Pinpoint the cell where the given text exists, returning its (X, Y) midpoint coordinate. 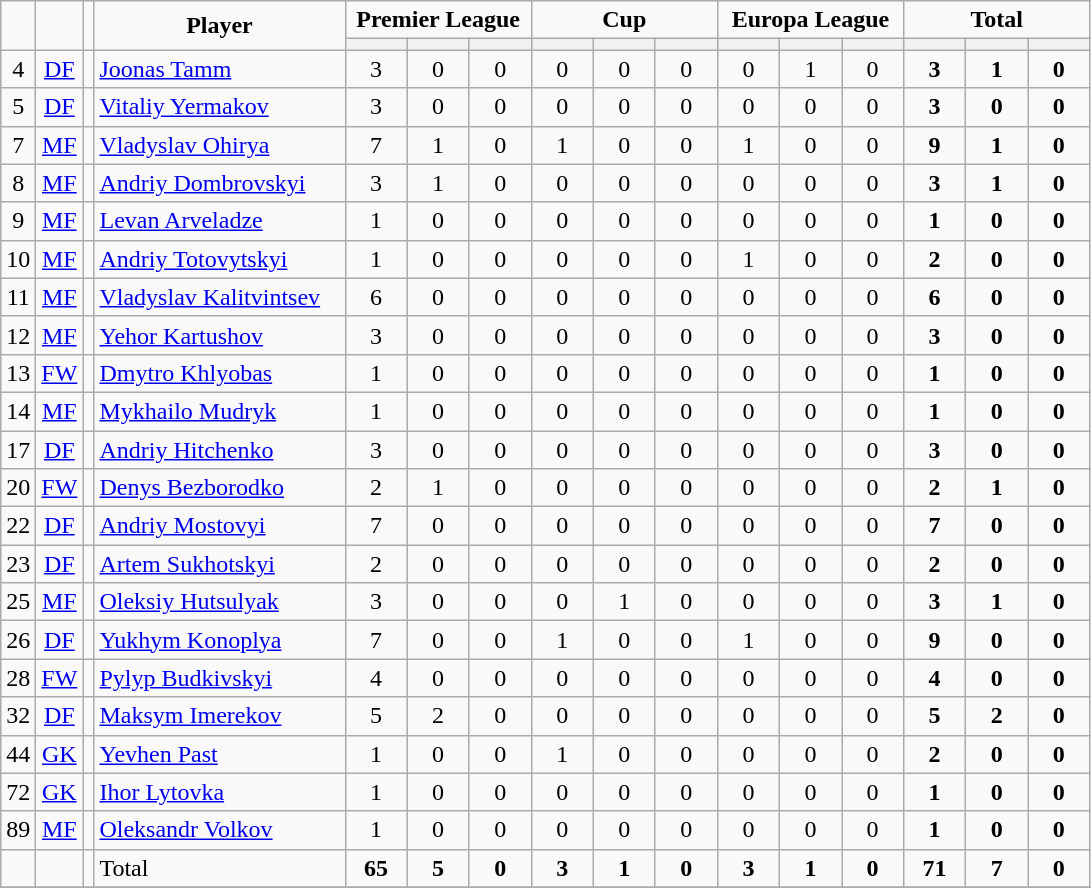
12 (18, 335)
Oleksandr Volkov (220, 830)
23 (18, 564)
14 (18, 411)
Player (220, 26)
Cup (624, 20)
Joonas Tamm (220, 69)
Andriy Dombrovskyi (220, 183)
Levan Arveladze (220, 221)
Europa League (810, 20)
89 (18, 830)
Andriy Totovytskyi (220, 259)
Ihor Lytovka (220, 792)
Yukhym Konoplya (220, 640)
32 (18, 716)
17 (18, 449)
Oleksiy Hutsulyak (220, 602)
Denys Bezborodko (220, 488)
Premier League (438, 20)
10 (18, 259)
20 (18, 488)
Vladyslav Ohirya (220, 145)
44 (18, 754)
71 (935, 868)
11 (18, 297)
Dmytro Khlyobas (220, 373)
26 (18, 640)
Yehor Kartushov (220, 335)
Vitaliy Yermakov (220, 107)
25 (18, 602)
Andriy Hitchenko (220, 449)
13 (18, 373)
28 (18, 678)
Andriy Mostovyi (220, 526)
Pylyp Budkivskyi (220, 678)
Maksym Imerekov (220, 716)
Mykhailo Mudryk (220, 411)
Vladyslav Kalitvintsev (220, 297)
72 (18, 792)
Yevhen Past (220, 754)
8 (18, 183)
22 (18, 526)
65 (376, 868)
Artem Sukhotskyi (220, 564)
